Find where the given text appears and provide that cell's center as [x, y] coordinate. 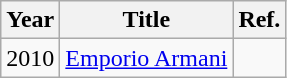
Title [146, 20]
Emporio Armani [146, 58]
Ref. [260, 20]
2010 [30, 58]
Year [30, 20]
